Search for the cell housing the specified text and yield its [X, Y] center coordinate. 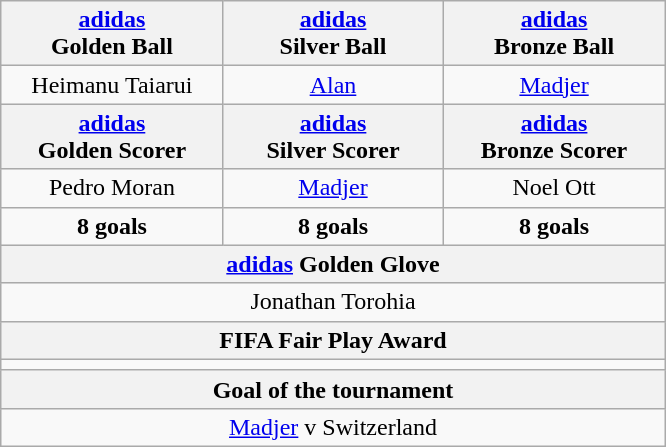
adidasBronze Ball [554, 34]
adidasBronze Scorer [554, 136]
adidasSilver Ball [332, 34]
Goal of the tournament [332, 389]
adidasGolden Ball [112, 34]
adidasGolden Scorer [112, 136]
Jonathan Torohia [332, 302]
Alan [332, 85]
FIFA Fair Play Award [332, 340]
adidasSilver Scorer [332, 136]
adidas Golden Glove [332, 264]
Madjer v Switzerland [332, 427]
Noel Ott [554, 188]
Pedro Moran [112, 188]
Heimanu Taiarui [112, 85]
